Provide the (x, y) coordinate of the cell's center where the given text is located.  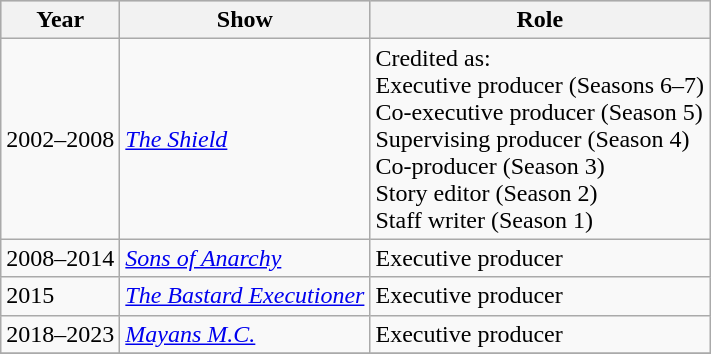
Mayans M.C. (245, 334)
Show (245, 20)
The Shield (245, 139)
Sons of Anarchy (245, 258)
2018–2023 (60, 334)
2002–2008 (60, 139)
2015 (60, 296)
Year (60, 20)
Role (540, 20)
2008–2014 (60, 258)
The Bastard Executioner (245, 296)
